Scan for the cell matching the given text and deliver its (x, y) coordinate at center. 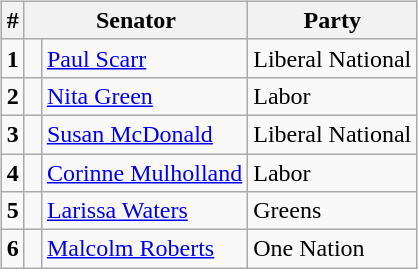
Senator (136, 20)
Corinne Mulholland (144, 173)
# (12, 20)
5 (12, 211)
1 (12, 58)
4 (12, 173)
6 (12, 249)
2 (12, 96)
Malcolm Roberts (144, 249)
One Nation (332, 249)
Nita Green (144, 96)
Larissa Waters (144, 211)
Paul Scarr (144, 58)
Party (332, 20)
3 (12, 134)
Greens (332, 211)
Susan McDonald (144, 134)
